Locate the cell with the specified text and output its [X, Y] center coordinate. 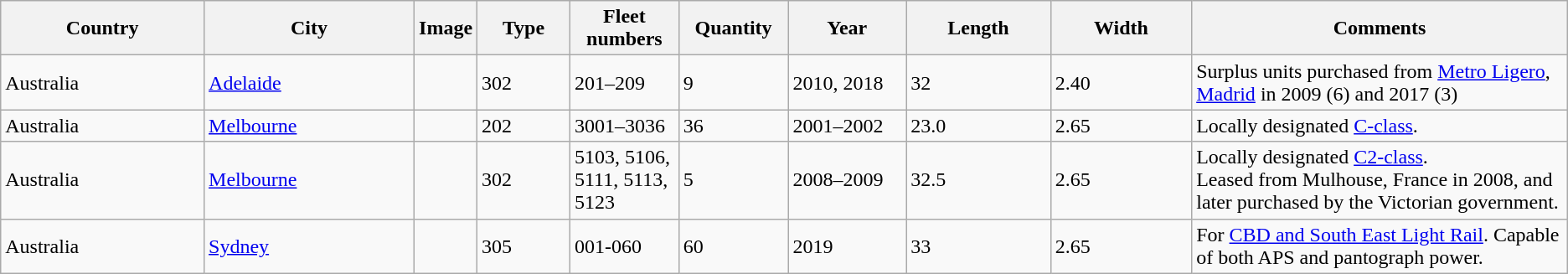
Width [1121, 28]
2001–2002 [848, 126]
2.40 [1121, 82]
305 [524, 246]
Length [978, 28]
9 [734, 82]
Sydney [310, 246]
23.0 [978, 126]
2019 [848, 246]
5 [734, 180]
Comments [1380, 28]
202 [524, 126]
Type [524, 28]
36 [734, 126]
2008–2009 [848, 180]
For CBD and South East Light Rail. Capable of both APS and pantograph power. [1380, 246]
Year [848, 28]
Adelaide [310, 82]
Surplus units purchased from Metro Ligero, Madrid in 2009 (6) and 2017 (3) [1380, 82]
33 [978, 246]
Country [102, 28]
City [310, 28]
Fleet numbers [624, 28]
32 [978, 82]
201–209 [624, 82]
60 [734, 246]
5103, 5106, 5111, 5113, 5123 [624, 180]
Image [446, 28]
3001–3036 [624, 126]
Locally designated C-class. [1380, 126]
32.5 [978, 180]
2010, 2018 [848, 82]
Quantity [734, 28]
Locally designated C2-class.Leased from Mulhouse, France in 2008, and later purchased by the Victorian government. [1380, 180]
001-060 [624, 246]
